Detect which cell encompasses the target text, then output its (x, y) center coordinate. 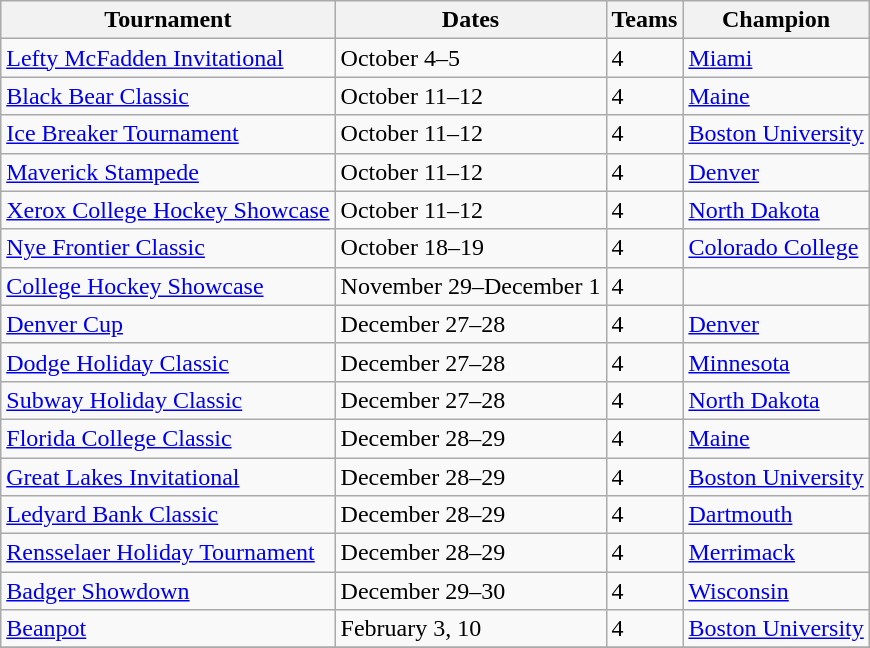
Ledyard Bank Classic (168, 515)
College Hockey Showcase (168, 286)
Xerox College Hockey Showcase (168, 210)
Dodge Holiday Classic (168, 362)
Champion (776, 20)
Rensselaer Holiday Tournament (168, 553)
Tournament (168, 20)
Wisconsin (776, 591)
Miami (776, 58)
Badger Showdown (168, 591)
Great Lakes Invitational (168, 477)
October 18–19 (470, 248)
Florida College Classic (168, 438)
February 3, 10 (470, 629)
Merrimack (776, 553)
November 29–December 1 (470, 286)
October 4–5 (470, 58)
Maverick Stampede (168, 172)
Minnesota (776, 362)
Denver Cup (168, 324)
Black Bear Classic (168, 96)
Lefty McFadden Invitational (168, 58)
Teams (644, 20)
Beanpot (168, 629)
Dartmouth (776, 515)
Colorado College (776, 248)
December 29–30 (470, 591)
Ice Breaker Tournament (168, 134)
Subway Holiday Classic (168, 400)
Nye Frontier Classic (168, 248)
Dates (470, 20)
